Detect which cell encompasses the target text, then output its [X, Y] center coordinate. 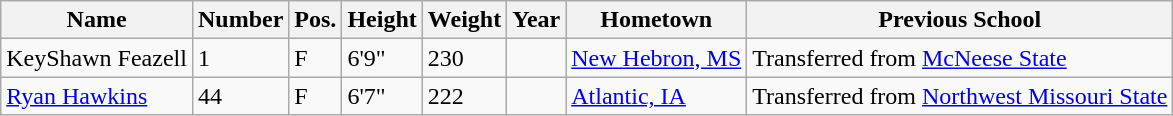
44 [240, 96]
Name [97, 20]
KeyShawn Feazell [97, 58]
Transferred from McNeese State [960, 58]
Previous School [960, 20]
Height [382, 20]
Year [536, 20]
6'9" [382, 58]
Transferred from Northwest Missouri State [960, 96]
Pos. [316, 20]
New Hebron, MS [656, 58]
222 [464, 96]
Weight [464, 20]
Atlantic, IA [656, 96]
6'7" [382, 96]
Hometown [656, 20]
1 [240, 58]
230 [464, 58]
Ryan Hawkins [97, 96]
Number [240, 20]
